Find where the given text appears and provide that cell's center as (x, y) coordinate. 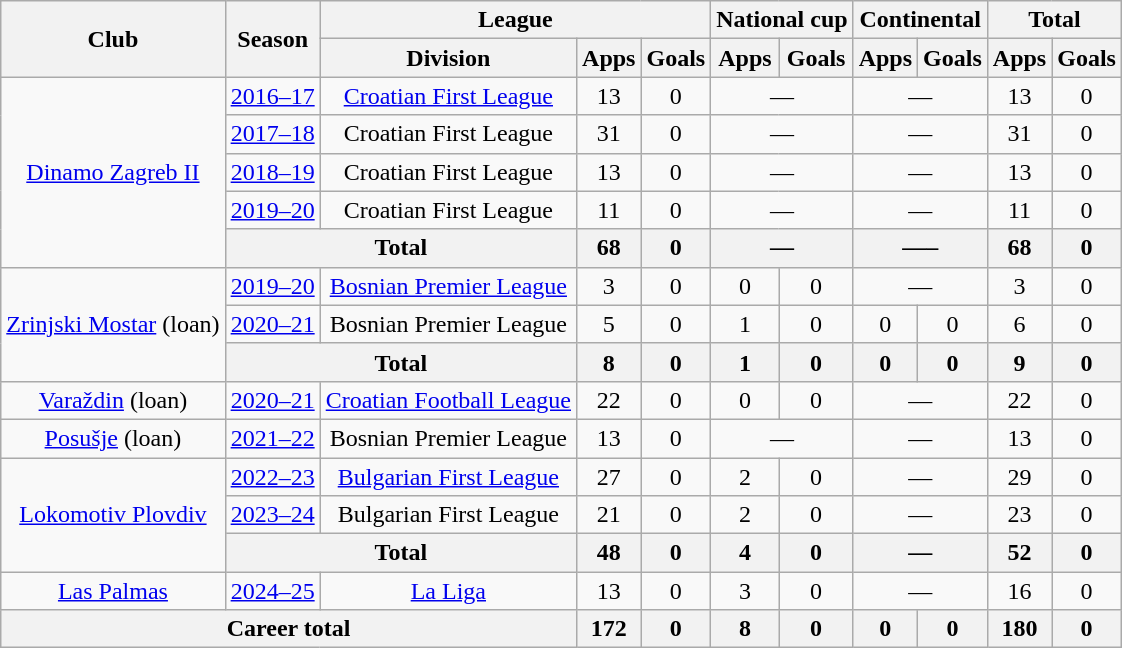
27 (609, 477)
Club (113, 39)
La Liga (448, 591)
League (516, 20)
Continental (920, 20)
Posušje (loan) (113, 438)
Career total (289, 629)
Las Palmas (113, 591)
2021–22 (272, 438)
Zrinjski Mostar (loan) (113, 324)
2024–25 (272, 591)
Varaždin (loan) (113, 400)
Division (448, 58)
2016–17 (272, 96)
Lokomotiv Plovdiv (113, 515)
2022–23 (272, 477)
172 (609, 629)
—– (920, 248)
2017–18 (272, 134)
180 (1019, 629)
16 (1019, 591)
29 (1019, 477)
2023–24 (272, 515)
21 (609, 515)
52 (1019, 553)
Croatian Football League (448, 400)
6 (1019, 324)
4 (745, 553)
2018–19 (272, 172)
Dinamo Zagreb II (113, 172)
5 (609, 324)
9 (1019, 362)
48 (609, 553)
Season (272, 39)
National cup (782, 20)
23 (1019, 515)
